Provide the [x, y] coordinate of the cell's center where the given text is located.  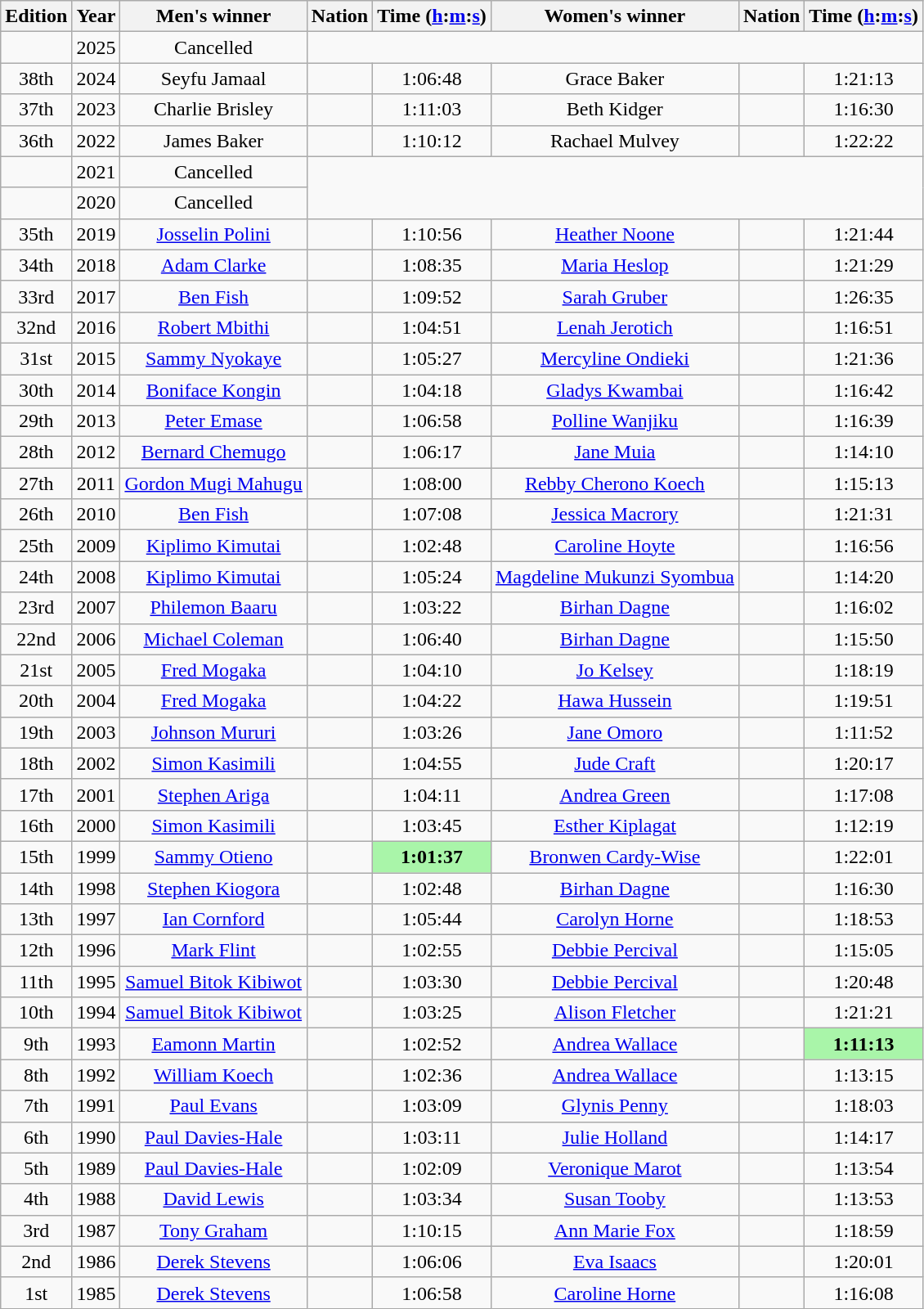
1:13:15 [863, 1075]
1:04:10 [432, 670]
Caroline Hoyte [615, 546]
15th [36, 857]
Jane Omoro [615, 732]
29th [36, 421]
1:11:13 [863, 1044]
Paul Evans [213, 1106]
1:10:15 [432, 1230]
26th [36, 515]
Grace Baker [615, 79]
7th [36, 1106]
1:14:20 [863, 577]
2006 [96, 639]
5th [36, 1168]
1:16:08 [863, 1293]
2011 [96, 484]
1:03:30 [432, 982]
1:04:51 [432, 327]
2012 [96, 452]
1987 [96, 1230]
2003 [96, 732]
23rd [36, 608]
Mark Flint [213, 951]
1:14:17 [863, 1137]
Philemon Baaru [213, 608]
1st [36, 1293]
1:14:10 [863, 452]
Seyfu Jamaal [213, 79]
1990 [96, 1137]
Sammy Otieno [213, 857]
1:10:56 [432, 234]
Men's winner [213, 16]
1:11:03 [432, 110]
31st [36, 358]
2023 [96, 110]
2004 [96, 701]
1:08:35 [432, 265]
35th [36, 234]
Year [96, 16]
1:06:48 [432, 79]
1:03:11 [432, 1137]
38th [36, 79]
1:22:22 [863, 141]
Susan Tooby [615, 1199]
Jessica Macrory [615, 515]
Maria Heslop [615, 265]
1:03:45 [432, 825]
21st [36, 670]
1:02:09 [432, 1168]
28th [36, 452]
Lenah Jerotich [615, 327]
1:21:31 [863, 515]
Gordon Mugi Mahugu [213, 484]
Bronwen Cardy-Wise [615, 857]
13th [36, 920]
Magdeline Mukunzi Syombua [615, 577]
2010 [96, 515]
2016 [96, 327]
Caroline Horne [615, 1293]
1:16:42 [863, 390]
2005 [96, 670]
1992 [96, 1075]
1986 [96, 1262]
2008 [96, 577]
1:06:40 [432, 639]
1985 [96, 1293]
1:10:12 [432, 141]
2015 [96, 358]
1:20:17 [863, 763]
20th [36, 701]
1:04:55 [432, 763]
1:06:17 [432, 452]
Adam Clarke [213, 265]
10th [36, 1013]
Sammy Nyokaye [213, 358]
1:04:22 [432, 701]
2021 [96, 172]
2017 [96, 296]
1:02:52 [432, 1044]
22nd [36, 639]
1:07:08 [432, 515]
1:20:01 [863, 1262]
1:13:53 [863, 1199]
1:15:50 [863, 639]
Johnson Mururi [213, 732]
1998 [96, 888]
1:03:34 [432, 1199]
25th [36, 546]
8th [36, 1075]
2019 [96, 234]
Hawa Hussein [615, 701]
1:18:19 [863, 670]
Julie Holland [615, 1137]
1:15:13 [863, 484]
1:18:53 [863, 920]
4th [36, 1199]
1997 [96, 920]
Mercyline Ondieki [615, 358]
2024 [96, 79]
Eamonn Martin [213, 1044]
34th [36, 265]
2007 [96, 608]
33rd [36, 296]
24th [36, 577]
1:01:37 [432, 857]
1:03:26 [432, 732]
1:04:11 [432, 794]
1:16:51 [863, 327]
1:26:35 [863, 296]
6th [36, 1137]
1:15:05 [863, 951]
3rd [36, 1230]
1:21:29 [863, 265]
11th [36, 982]
2018 [96, 265]
Jane Muia [615, 452]
Jo Kelsey [615, 670]
1:21:13 [863, 79]
1:05:24 [432, 577]
1:03:22 [432, 608]
Alison Fletcher [615, 1013]
Robert Mbithi [213, 327]
1:18:03 [863, 1106]
Stephen Ariga [213, 794]
2nd [36, 1262]
Andrea Green [615, 794]
1:04:18 [432, 390]
Bernard Chemugo [213, 452]
1:05:27 [432, 358]
9th [36, 1044]
1:19:51 [863, 701]
2002 [96, 763]
1994 [96, 1013]
Rachael Mulvey [615, 141]
1:12:19 [863, 825]
Rebby Cherono Koech [615, 484]
32nd [36, 327]
Charlie Brisley [213, 110]
Gladys Kwambai [615, 390]
Beth Kidger [615, 110]
1:18:59 [863, 1230]
1:16:02 [863, 608]
1:06:06 [432, 1262]
Ian Cornford [213, 920]
1:16:39 [863, 421]
17th [36, 794]
2020 [96, 203]
Polline Wanjiku [615, 421]
Carolyn Horne [615, 920]
1991 [96, 1106]
16th [36, 825]
1:21:21 [863, 1013]
Veronique Marot [615, 1168]
18th [36, 763]
1993 [96, 1044]
James Baker [213, 141]
2001 [96, 794]
2009 [96, 546]
David Lewis [213, 1199]
Stephen Kiogora [213, 888]
1:21:36 [863, 358]
1:02:55 [432, 951]
1989 [96, 1168]
19th [36, 732]
Glynis Penny [615, 1106]
1:03:09 [432, 1106]
1:09:52 [432, 296]
1:02:36 [432, 1075]
William Koech [213, 1075]
Edition [36, 16]
Jude Craft [615, 763]
Peter Emase [213, 421]
1:05:44 [432, 920]
1:13:54 [863, 1168]
1999 [96, 857]
37th [36, 110]
30th [36, 390]
2014 [96, 390]
1995 [96, 982]
1:11:52 [863, 732]
1:17:08 [863, 794]
2013 [96, 421]
Esther Kiplagat [615, 825]
Women's winner [615, 16]
1:20:48 [863, 982]
12th [36, 951]
27th [36, 484]
1:08:00 [432, 484]
1:22:01 [863, 857]
Sarah Gruber [615, 296]
1988 [96, 1199]
1:03:25 [432, 1013]
36th [36, 141]
1996 [96, 951]
2025 [96, 47]
Josselin Polini [213, 234]
Heather Noone [615, 234]
1:16:56 [863, 546]
Boniface Kongin [213, 390]
Eva Isaacs [615, 1262]
2000 [96, 825]
2022 [96, 141]
Michael Coleman [213, 639]
1:21:44 [863, 234]
14th [36, 888]
Tony Graham [213, 1230]
Ann Marie Fox [615, 1230]
